Locate the cell with the specified text and output its (X, Y) center coordinate. 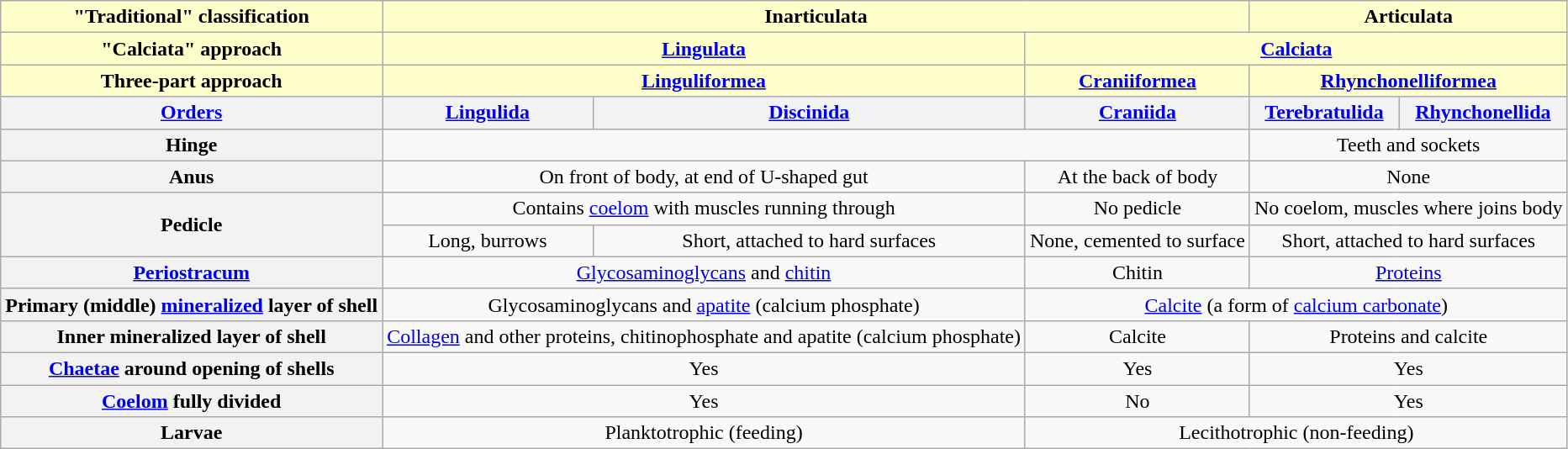
Planktotrophic (feeding) (705, 433)
Calcite (1137, 336)
At the back of body (1137, 177)
Chitin (1137, 272)
Proteins and calcite (1408, 336)
Terebratulida (1323, 113)
Articulata (1408, 17)
Lingulata (705, 49)
Coelom fully divided (192, 401)
Linguliformea (705, 81)
Calciata (1296, 49)
Three-part approach (192, 81)
Pedicle (192, 225)
Inarticulata (816, 17)
"Traditional" classification (192, 17)
No (1137, 401)
Glycosaminoglycans and chitin (705, 272)
Anus (192, 177)
Orders (192, 113)
Proteins (1408, 272)
Periostracum (192, 272)
Calcite (a form of calcium carbonate) (1296, 304)
Glycosaminoglycans and apatite (calcium phosphate) (705, 304)
Lecithotrophic (non-feeding) (1296, 433)
Lingulida (488, 113)
Primary (middle) mineralized layer of shell (192, 304)
Chaetae around opening of shells (192, 368)
Rhynchonellida (1483, 113)
Contains coelom with muscles running through (705, 209)
No coelom, muscles where joins body (1408, 209)
Craniida (1137, 113)
Hinge (192, 145)
Craniiformea (1137, 81)
None (1408, 177)
Long, burrows (488, 240)
"Calciata" approach (192, 49)
On front of body, at end of U-shaped gut (705, 177)
Discinida (809, 113)
Inner mineralized layer of shell (192, 336)
None, cemented to surface (1137, 240)
No pedicle (1137, 209)
Rhynchonelliformea (1408, 81)
Larvae (192, 433)
Collagen and other proteins, chitinophosphate and apatite (calcium phosphate) (705, 336)
Teeth and sockets (1408, 145)
